Scan for the cell matching the given text and deliver its (x, y) coordinate at center. 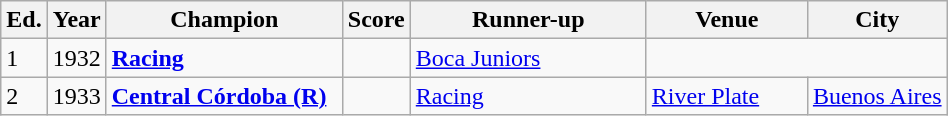
Boca Juniors (528, 58)
2 (24, 96)
Ed. (24, 20)
Venue (726, 20)
Score (376, 20)
Buenos Aires (877, 96)
Runner-up (528, 20)
1932 (76, 58)
City (877, 20)
Central Córdoba (R) (224, 96)
Champion (224, 20)
1 (24, 58)
Year (76, 20)
1933 (76, 96)
River Plate (726, 96)
